Detect which cell encompasses the target text, then output its (x, y) center coordinate. 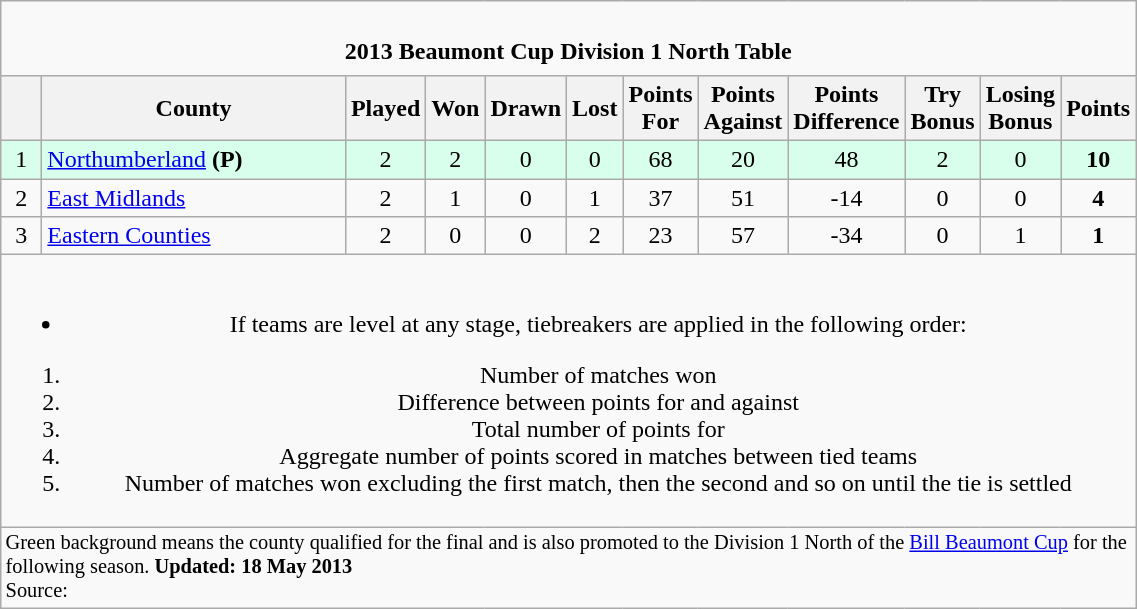
20 (743, 159)
51 (743, 197)
Points Against (743, 108)
57 (743, 236)
County (194, 108)
Drawn (526, 108)
68 (660, 159)
East Midlands (194, 197)
Losing Bonus (1020, 108)
10 (1098, 159)
4 (1098, 197)
3 (22, 236)
Lost (595, 108)
Points (1098, 108)
Played (385, 108)
37 (660, 197)
Won (456, 108)
-34 (846, 236)
Points Difference (846, 108)
48 (846, 159)
-14 (846, 197)
Points For (660, 108)
Eastern Counties (194, 236)
23 (660, 236)
Northumberland (P) (194, 159)
Try Bonus (942, 108)
